Detect which cell encompasses the target text, then output its (x, y) center coordinate. 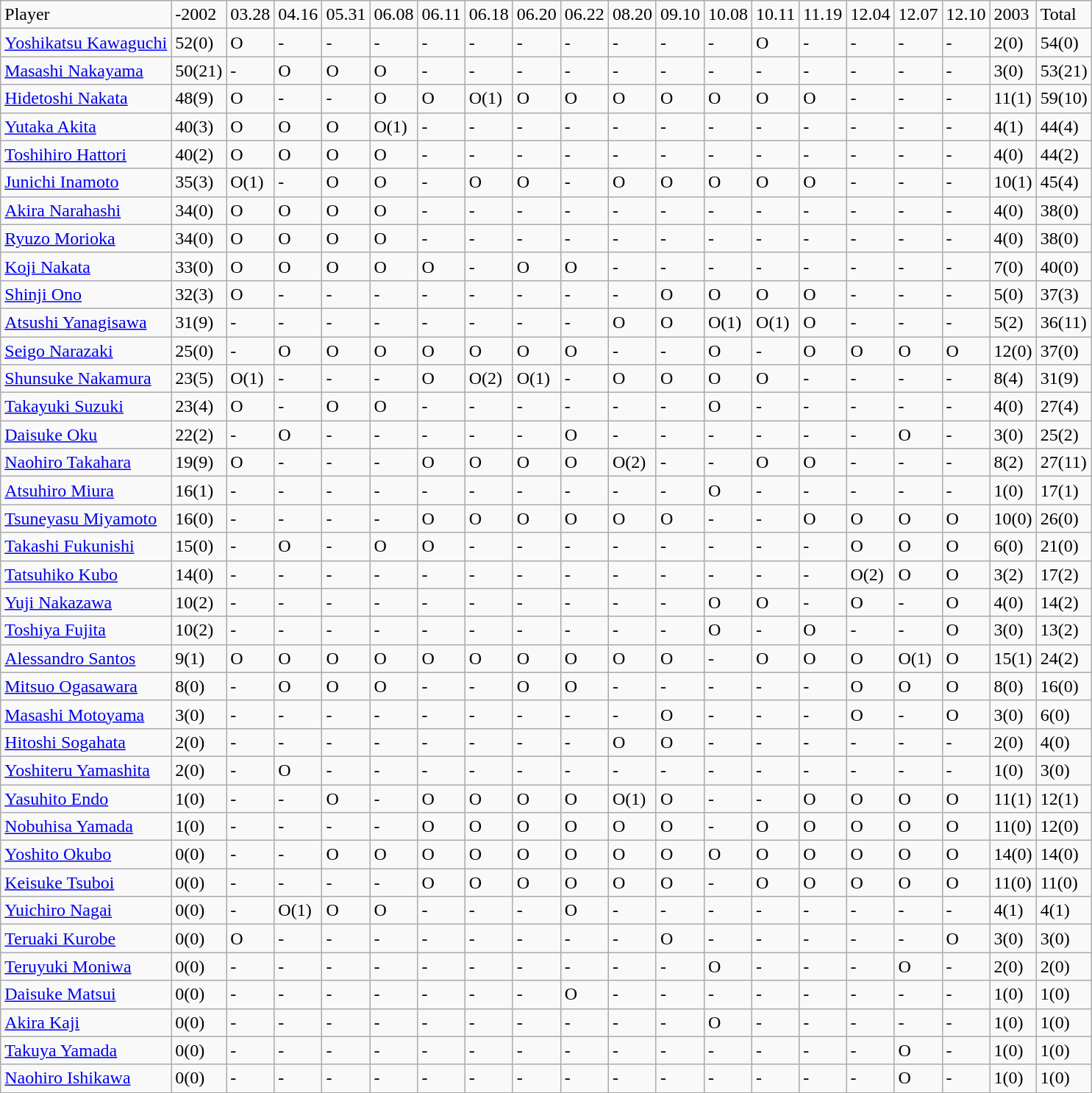
5(2) (1013, 322)
03.28 (250, 15)
Nobuhisa Yamada (86, 827)
40(2) (199, 154)
06.11 (441, 15)
06.22 (584, 15)
44(4) (1063, 127)
15(0) (199, 546)
37(3) (1063, 294)
25(0) (199, 351)
59(10) (1063, 99)
27(11) (1063, 463)
8(4) (1013, 379)
27(4) (1063, 407)
Naohiro Ishikawa (86, 1078)
Akira Kaji (86, 1022)
21(0) (1063, 546)
12.07 (918, 15)
08.20 (632, 15)
40(3) (199, 127)
Yoshikatsu Kawaguchi (86, 43)
40(0) (1063, 266)
33(0) (199, 266)
10(1) (1013, 182)
04.16 (299, 15)
Hidetoshi Nakata (86, 99)
19(9) (199, 463)
22(2) (199, 435)
23(4) (199, 407)
Yuichiro Nagai (86, 911)
15(1) (1013, 658)
Masashi Nakayama (86, 71)
Player (86, 15)
Masashi Motoyama (86, 714)
8(2) (1013, 463)
Mitsuo Ogasawara (86, 686)
12.10 (966, 15)
2003 (1013, 15)
Shunsuke Nakamura (86, 379)
17(1) (1063, 491)
37(0) (1063, 351)
Toshihiro Hattori (86, 154)
45(4) (1063, 182)
10.08 (728, 15)
3(2) (1013, 574)
Toshiya Fujita (86, 630)
13(2) (1063, 630)
Yoshiteru Yamashita (86, 770)
32(3) (199, 294)
06.20 (537, 15)
Atsushi Yanagisawa (86, 322)
Alessandro Santos (86, 658)
Daisuke Matsui (86, 994)
10(0) (1013, 519)
06.08 (394, 15)
05.31 (346, 15)
35(3) (199, 182)
Yoshito Okubo (86, 855)
11.19 (823, 15)
Takuya Yamada (86, 1050)
Tatsuhiko Kubo (86, 574)
14(2) (1063, 602)
10.11 (776, 15)
17(2) (1063, 574)
Yasuhito Endo (86, 798)
Atsuhiro Miura (86, 491)
50(21) (199, 71)
Tsuneyasu Miyamoto (86, 519)
7(0) (1013, 266)
Takayuki Suzuki (86, 407)
Seigo Narazaki (86, 351)
Daisuke Oku (86, 435)
-2002 (199, 15)
26(0) (1063, 519)
16(1) (199, 491)
23(5) (199, 379)
06.18 (488, 15)
Shinji Ono (86, 294)
Akira Narahashi (86, 210)
36(11) (1063, 322)
44(2) (1063, 154)
54(0) (1063, 43)
52(0) (199, 43)
Total (1063, 15)
53(21) (1063, 71)
25(2) (1063, 435)
09.10 (679, 15)
Yutaka Akita (86, 127)
Teruyuki Moniwa (86, 966)
12.04 (871, 15)
Junichi Inamoto (86, 182)
Takashi Fukunishi (86, 546)
9(1) (199, 658)
Hitoshi Sogahata (86, 742)
5(0) (1013, 294)
Teruaki Kurobe (86, 939)
24(2) (1063, 658)
Ryuzo Morioka (86, 238)
48(9) (199, 99)
Naohiro Takahara (86, 463)
Koji Nakata (86, 266)
Keisuke Tsuboi (86, 883)
12(1) (1063, 798)
Yuji Nakazawa (86, 602)
